Identify which cell holds the provided text, then report its [X, Y] central coordinate. 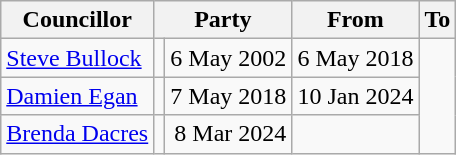
7 May 2018 [228, 96]
6 May 2002 [228, 58]
8 Mar 2024 [228, 134]
Steve Bullock [78, 58]
6 May 2018 [356, 58]
Brenda Dacres [78, 134]
Damien Egan [78, 96]
To [438, 20]
Councillor [78, 20]
Party [223, 20]
10 Jan 2024 [356, 96]
From [356, 20]
